Determine the (X, Y) coordinate at the center of the cell enclosing the given text.  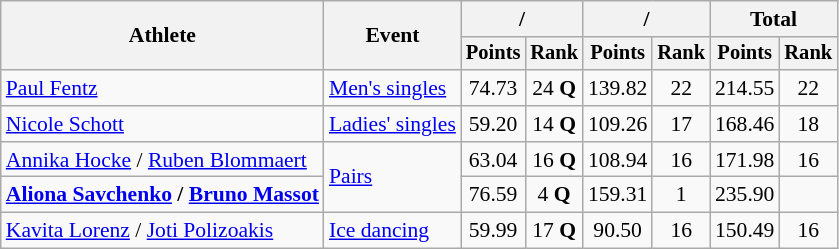
214.55 (744, 88)
159.31 (618, 195)
139.82 (618, 88)
74.73 (493, 88)
Athlete (162, 36)
Paul Fentz (162, 88)
16 Q (554, 160)
Kavita Lorenz / Joti Polizoakis (162, 231)
Event (392, 36)
Ice dancing (392, 231)
Total (774, 19)
59.99 (493, 231)
235.90 (744, 195)
14 Q (554, 124)
108.94 (618, 160)
Nicole Schott (162, 124)
Ladies' singles (392, 124)
59.20 (493, 124)
Pairs (392, 178)
63.04 (493, 160)
109.26 (618, 124)
Men's singles (392, 88)
Annika Hocke / Ruben Blommaert (162, 160)
4 Q (554, 195)
Aliona Savchenko / Bruno Massot (162, 195)
76.59 (493, 195)
24 Q (554, 88)
168.46 (744, 124)
17 Q (554, 231)
17 (681, 124)
1 (681, 195)
90.50 (618, 231)
18 (808, 124)
150.49 (744, 231)
171.98 (744, 160)
